Find where the given text appears and provide that cell's center as [X, Y] coordinate. 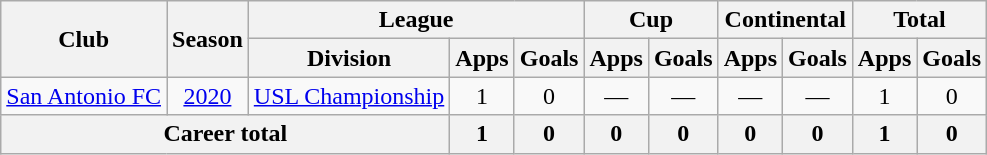
Total [919, 20]
USL Championship [349, 96]
Cup [651, 20]
League [416, 20]
Club [84, 39]
Season [208, 39]
Career total [226, 134]
Continental [785, 20]
2020 [208, 96]
Division [349, 58]
San Antonio FC [84, 96]
